Locate the cell with the specified text and output its [X, Y] center coordinate. 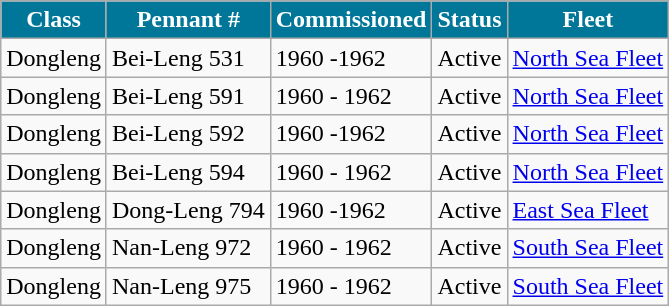
Commissioned [351, 20]
Nan-Leng 972 [188, 248]
Bei-Leng 592 [188, 134]
Dong-Leng 794 [188, 210]
Bei-Leng 591 [188, 96]
Class [54, 20]
Bei-Leng 531 [188, 58]
East Sea Fleet [588, 210]
Pennant # [188, 20]
Fleet [588, 20]
Status [470, 20]
Bei-Leng 594 [188, 172]
Nan-Leng 975 [188, 286]
